Search for the cell housing the specified text and yield its (X, Y) center coordinate. 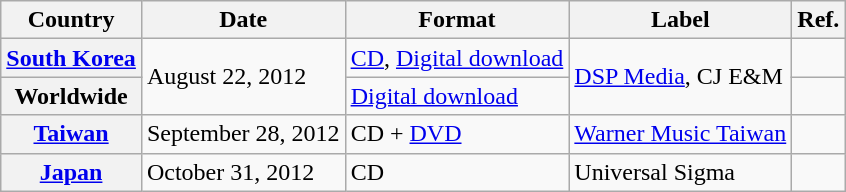
August 22, 2012 (243, 77)
DSP Media, CJ E&M (680, 77)
Ref. (818, 20)
Country (72, 20)
Date (243, 20)
CD, Digital download (457, 58)
Taiwan (72, 134)
Warner Music Taiwan (680, 134)
October 31, 2012 (243, 172)
September 28, 2012 (243, 134)
Label (680, 20)
Digital download (457, 96)
Universal Sigma (680, 172)
CD + DVD (457, 134)
CD (457, 172)
Japan (72, 172)
South Korea (72, 58)
Format (457, 20)
Worldwide (72, 96)
